Determine the [X, Y] coordinate at the center of the cell enclosing the given text.  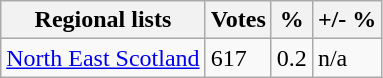
+/- % [346, 20]
% [292, 20]
n/a [346, 58]
Votes [238, 20]
North East Scotland [103, 58]
0.2 [292, 58]
617 [238, 58]
Regional lists [103, 20]
